Scan for the cell matching the given text and deliver its [X, Y] coordinate at center. 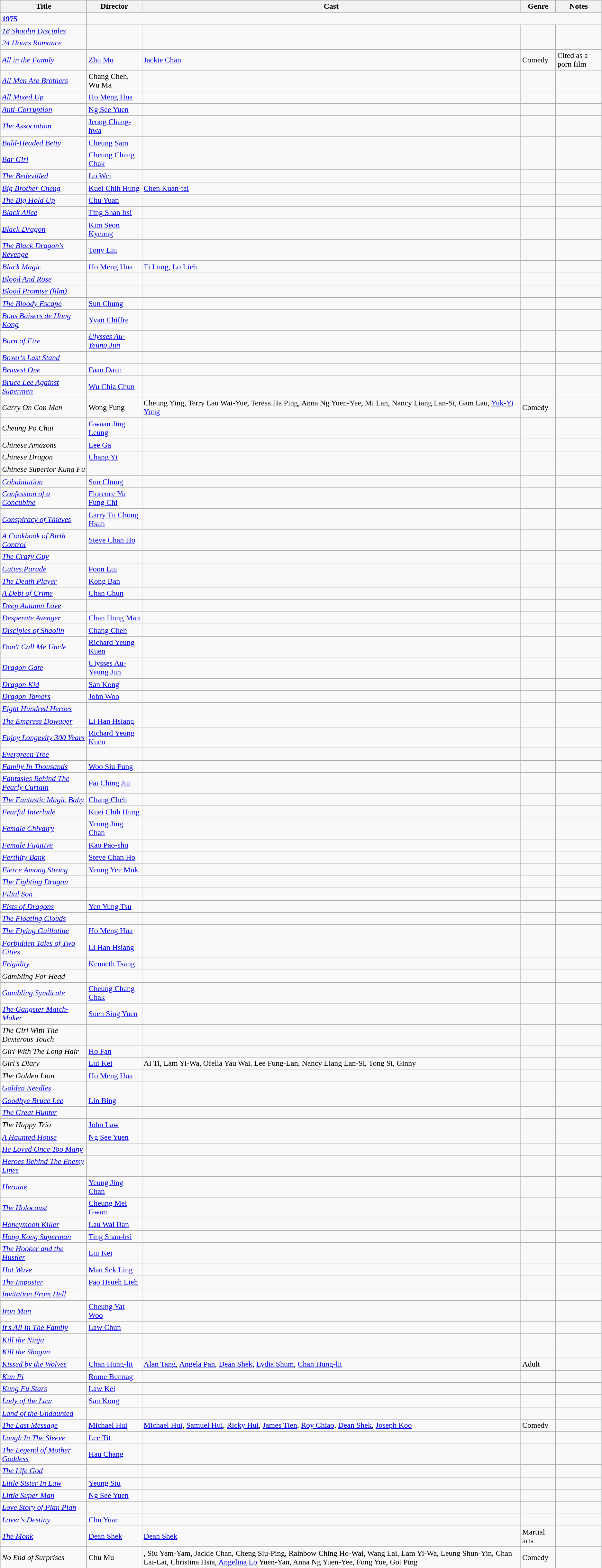
John Woo [114, 697]
Iron Man [44, 1311]
Lover's Destiny [44, 1520]
Cheung Sam [114, 143]
Laugh In The Sleeve [44, 1438]
The Golden Lion [44, 1076]
The Black Dragon's Revenge [44, 250]
Heroes Behind The Enemy Lines [44, 1166]
Adult [538, 1364]
Chinese Amazons [44, 445]
Blood And Rose [44, 279]
Pao Hsueh Lieh [114, 1282]
Kill the Ninja [44, 1340]
Chen Kuan-tai [331, 188]
Jeong Chang-hwa [114, 126]
Man Sek Ling [114, 1270]
Black Magic [44, 267]
Chu Mu [114, 1557]
Cheung Po Chai [44, 428]
The Big Hold Up [44, 200]
Female Chivalry [44, 828]
Dragon Gate [44, 667]
The Imposter [44, 1282]
The Bloody Escape [44, 303]
Enjoy Longevity 300 Years [44, 738]
Cheung Ying, Terry Lau Wai-Yue, Teresa Ha Ping, Anna Ng Yuen-Yee, Mi Lan, Nancy Liang Lan-Si, Gam Lau, Yuk-Yi Yung [331, 407]
Carry On Con Men [44, 407]
The Floating Clouds [44, 919]
Michael Hui [114, 1425]
Chinese Superior Kung Fu [44, 469]
Black Dragon [44, 229]
Female Fugitive [44, 845]
Chinese Dragon [44, 457]
Golden Needles [44, 1088]
Gambling For Head [44, 976]
Michael Hui, Samuel Hui, Ricky Hui, James Tien, Roy Chiao, Dean Shek, Joseph Koo [331, 1425]
Cheung Yat Woo [114, 1311]
Kill the Shogun [44, 1352]
Little Super Man [44, 1495]
Chan Chun [114, 593]
Fists of Dragons [44, 906]
Blood Promise (film) [44, 291]
Bravest One [44, 370]
Poon Lui [114, 569]
Chan Hung-lit [114, 1364]
Dragon Tamers [44, 697]
Yen Yung Tsu [114, 906]
The Death Player [44, 581]
Fertility Bank [44, 857]
Gwaan Jing Leung [114, 428]
Deep Autumn Love [44, 606]
All Mixed Up [44, 97]
All Men Are Brothers [44, 80]
Chang Yi [114, 457]
Don't Call Me Uncle [44, 647]
Ai Ti, Lam Yi-Wa, Ofelia Yau Wai, Lee Fung-Lan, Nancy Liang Lan-Si, Tong Si, Ginny [331, 1063]
Lau Wai Ban [114, 1224]
A Cookbook of Birth Control [44, 540]
Florence Yu Fung Chi [114, 498]
Kung Fu Stars [44, 1389]
Heroine [44, 1187]
Law Kei [114, 1389]
A Haunted House [44, 1137]
Director [114, 6]
Bar Girl [44, 159]
Cast [331, 6]
Anti-Corruption [44, 109]
Black Alice [44, 213]
The Flying Guillotine [44, 931]
Rome Bunnag [114, 1376]
The Fighting Dragon [44, 882]
Born of Fire [44, 341]
Kun Pi [44, 1376]
He Loved Once Too Many [44, 1149]
Evergreen Tree [44, 754]
The Girl With The Dexterous Touch [44, 1035]
Bald-Headed Betty [44, 143]
Land of the Undaunted [44, 1413]
The Happy Trio [44, 1125]
The Bedevilled [44, 176]
Cheung Mei Gwan [114, 1208]
Zhu Mu [114, 60]
Tony Liu [114, 250]
Dragon Kid [44, 684]
The Last Message [44, 1425]
Yeung Yee Muk [114, 869]
The Holocaust [44, 1208]
Hong Kong Superman [44, 1237]
Frigidity [44, 964]
Genre [538, 6]
Kim Seon Kyeong [114, 229]
Alan Tang, Angela Pan, Dean Shek, Lydia Shum, Chan Hung-lit [331, 1364]
Lo Wei [114, 176]
Family In Thousands [44, 766]
Fearful Interlude [44, 812]
No End of Surprises [44, 1557]
1975 [44, 19]
Desperate Avenger [44, 618]
The Legend of Mother Goddess [44, 1454]
The Association [44, 126]
Lee Tit [114, 1438]
Faan Daan [114, 370]
Yeung Siu [114, 1483]
Boxer's Last Stand [44, 357]
Fantasies Behind The Pearly Curtain [44, 783]
A Debt of Crime [44, 593]
Forbidden Tales of Two Cities [44, 947]
Kissed by the Wolves [44, 1364]
Ti Lung, Lo Lieh [331, 267]
Hot Wave [44, 1270]
Chang Cheh, Wu Ma [114, 80]
Honeymoon Killer [44, 1224]
Martial arts [538, 1536]
Lin Bing [114, 1100]
Law Chun [114, 1327]
Yvan Chiffre [114, 320]
Eight Hundred Heroes [44, 709]
Little Sister In Law [44, 1483]
Filial Son [44, 894]
24 Hours Romance [44, 43]
The Gangster Match-Maker [44, 1014]
Kenneth Tsang [114, 964]
The Life God [44, 1471]
Suen Sing Yuen [114, 1014]
Confession of a Concubine [44, 498]
Love Story of Pian Pian [44, 1508]
The Great Hunter [44, 1112]
All in the Family [44, 60]
Jackie Chan [331, 60]
18 Shaolin Disciples [44, 31]
Bruce Lee Against Supermen [44, 386]
The Hooker and the Hustler [44, 1253]
Conspiracy of Thieves [44, 519]
Bons Baisers de Hong Kong [44, 320]
Disciples of Shaolin [44, 630]
Fierce Among Strong [44, 869]
The Fantastic Magic Baby [44, 800]
Cohabitation [44, 482]
Gambling Syndicate [44, 993]
Kong Ban [114, 581]
Cuties Parade [44, 569]
Kao Pao-shu [114, 845]
Lee Ga [114, 445]
Pai Ching Jui [114, 783]
Wu Chia Chun [114, 386]
Wong Fung [114, 407]
Larry Tu Chong Hsun [114, 519]
Ho Fan [114, 1051]
Girl's Diary [44, 1063]
Invitation From Hell [44, 1294]
Notes [579, 6]
Hau Chang [114, 1454]
John Law [114, 1125]
Big Brother Cheng [44, 188]
The Crazy Guy [44, 557]
Title [44, 6]
Lady of the Law [44, 1401]
Woo Siu Fung [114, 766]
The Empress Dowager [44, 721]
Chan Hung Man [114, 618]
The Monk [44, 1536]
It's All In The Family [44, 1327]
Goodbye Bruce Lee [44, 1100]
Girl With The Long Hair [44, 1051]
Cited as a porn film [579, 60]
